From the cell containing the given text, extract its center point as (X, Y) coordinate. 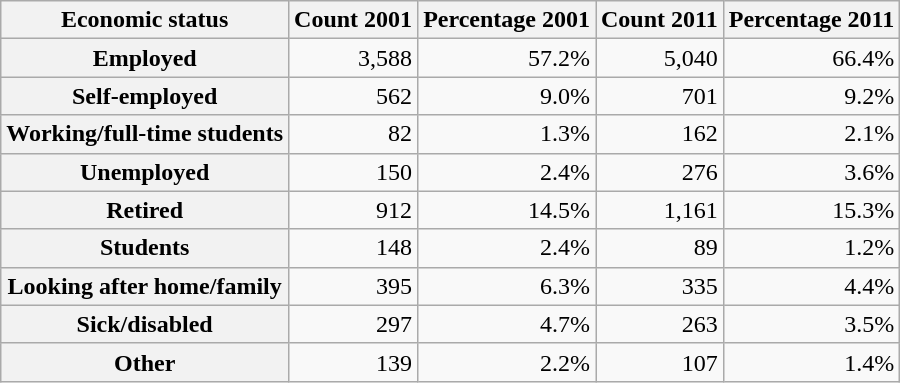
Count 2001 (354, 20)
9.0% (507, 96)
Count 2011 (660, 20)
2.2% (507, 362)
3,588 (354, 58)
5,040 (660, 58)
276 (660, 172)
9.2% (812, 96)
3.5% (812, 324)
263 (660, 324)
1.4% (812, 362)
4.7% (507, 324)
Retired (145, 210)
1.2% (812, 248)
335 (660, 286)
150 (354, 172)
15.3% (812, 210)
57.2% (507, 58)
148 (354, 248)
Looking after home/family (145, 286)
1.3% (507, 134)
107 (660, 362)
14.5% (507, 210)
562 (354, 96)
Other (145, 362)
395 (354, 286)
Self-employed (145, 96)
Sick/disabled (145, 324)
Economic status (145, 20)
139 (354, 362)
912 (354, 210)
2.1% (812, 134)
89 (660, 248)
Percentage 2011 (812, 20)
Unemployed (145, 172)
1,161 (660, 210)
6.3% (507, 286)
4.4% (812, 286)
162 (660, 134)
Percentage 2001 (507, 20)
82 (354, 134)
Students (145, 248)
Working/full-time students (145, 134)
Employed (145, 58)
3.6% (812, 172)
701 (660, 96)
66.4% (812, 58)
297 (354, 324)
